Return the (X, Y) coordinate for the center point of the cell that contains the specified text.  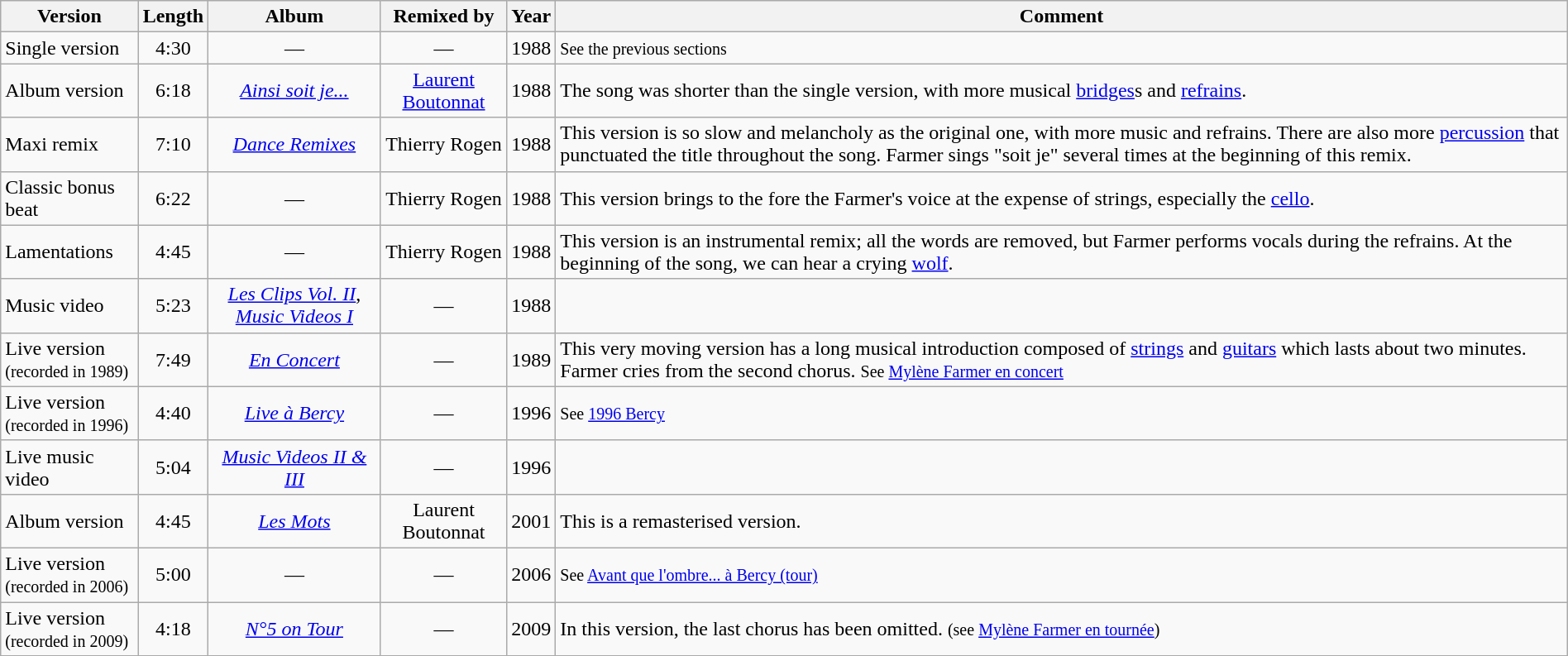
Live music video (69, 467)
This is a remasterised version. (1062, 521)
Ainsi soit je... (294, 91)
7:49 (173, 359)
5:23 (173, 306)
5:04 (173, 467)
7:10 (173, 144)
Dance Remixes (294, 144)
See Avant que l'ombre... à Bercy (tour) (1062, 574)
Music video (69, 306)
2009 (531, 629)
Live version (recorded in 2009) (69, 629)
2001 (531, 521)
In this version, the last chorus has been omitted. (see Mylène Farmer en tournée) (1062, 629)
Classic bonus beat (69, 199)
Length (173, 17)
Comment (1062, 17)
4:30 (173, 48)
Version (69, 17)
Maxi remix (69, 144)
Lamentations (69, 251)
Album (294, 17)
Les Mots (294, 521)
See 1996 Bercy (1062, 414)
See the previous sections (1062, 48)
The song was shorter than the single version, with more musical bridgess and refrains. (1062, 91)
Live version (recorded in 1989) (69, 359)
5:00 (173, 574)
1989 (531, 359)
Live version (recorded in 2006) (69, 574)
Live version (recorded in 1996) (69, 414)
6:18 (173, 91)
4:18 (173, 629)
Live à Bercy (294, 414)
4:40 (173, 414)
Music Videos II & III (294, 467)
2006 (531, 574)
Les Clips Vol. II, Music Videos I (294, 306)
N°5 on Tour (294, 629)
Remixed by (443, 17)
En Concert (294, 359)
Year (531, 17)
This version brings to the fore the Farmer's voice at the expense of strings, especially the cello. (1062, 199)
6:22 (173, 199)
Single version (69, 48)
